Locate the cell with the specified text and output its (X, Y) center coordinate. 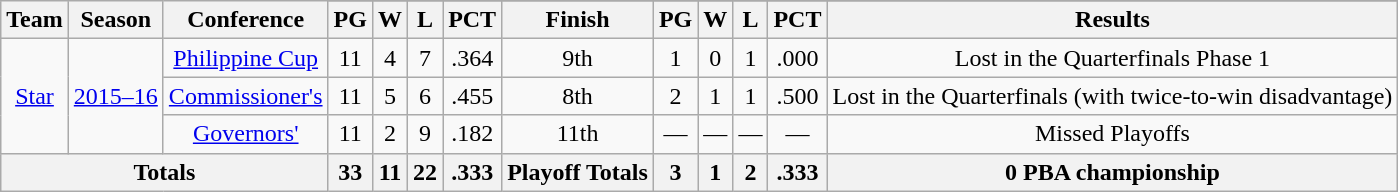
33 (350, 172)
0 (716, 58)
.364 (472, 58)
4 (390, 58)
9 (426, 134)
2015–16 (116, 96)
.500 (798, 96)
11th (578, 134)
6 (426, 96)
Philippine Cup (246, 58)
Conference (246, 20)
Lost in the Quarterfinals (with twice-to-win disadvantage) (1112, 96)
.182 (472, 134)
3 (675, 172)
22 (426, 172)
Lost in the Quarterfinals Phase 1 (1112, 58)
Commissioner's (246, 96)
.455 (472, 96)
Missed Playoffs (1112, 134)
Totals (164, 172)
Results (1112, 20)
Finish (578, 20)
Playoff Totals (578, 172)
Season (116, 20)
8th (578, 96)
5 (390, 96)
.000 (798, 58)
0 PBA championship (1112, 172)
9th (578, 58)
7 (426, 58)
Star (35, 96)
Team (35, 20)
Governors' (246, 134)
